Extract the (X, Y) coordinate from the center of the cell holding the provided text.  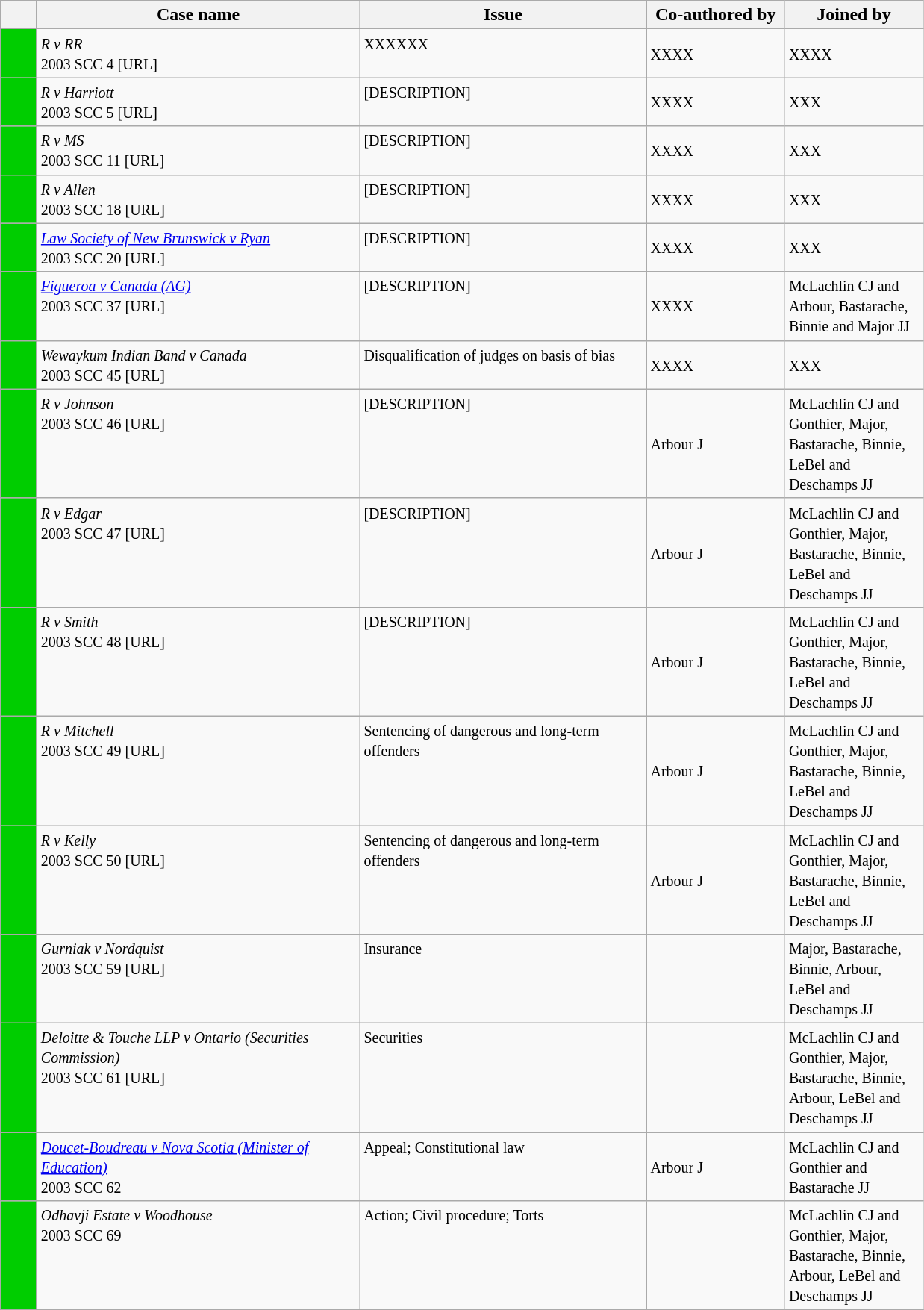
Case name (199, 15)
Doucet-Boudreau v Nova Scotia (Minister of Education)2003 SCC 62 (199, 1167)
Action; Civil procedure; Torts (503, 1256)
R v Harriott2003 SCC 5 [URL] (199, 102)
Disqualification of judges on basis of bias (503, 364)
R v Smith2003 SCC 48 [URL] (199, 661)
Joined by (854, 15)
R v Edgar2003 SCC 47 [URL] (199, 552)
Wewaykum Indian Band v Canada2003 SCC 45 [URL] (199, 364)
Law Society of New Brunswick v Ryan2003 SCC 20 [URL] (199, 248)
R v Kelly2003 SCC 50 [URL] (199, 880)
R v Mitchell2003 SCC 49 [URL] (199, 770)
Appeal; Constitutional law (503, 1167)
XXXXXX (503, 54)
Co-authored by (715, 15)
Major, Bastarache, Binnie, Arbour, LeBel and Deschamps JJ (854, 979)
Insurance (503, 979)
R v RR2003 SCC 4 [URL] (199, 54)
R v MS2003 SCC 11 [URL] (199, 151)
Gurniak v Nordquist2003 SCC 59 [URL] (199, 979)
R v Allen2003 SCC 18 [URL] (199, 199)
Figueroa v Canada (AG)2003 SCC 37 [URL] (199, 306)
Securities (503, 1078)
McLachlin CJ and Arbour, Bastarache, Binnie and Major JJ (854, 306)
McLachlin CJ and Gonthier and Bastarache JJ (854, 1167)
Issue (503, 15)
Odhavji Estate v Woodhouse2003 SCC 69 (199, 1256)
R v Johnson2003 SCC 46 [URL] (199, 443)
Deloitte & Touche LLP v Ontario (Securities Commission)2003 SCC 61 [URL] (199, 1078)
